Search for the cell housing the specified text and yield its [X, Y] center coordinate. 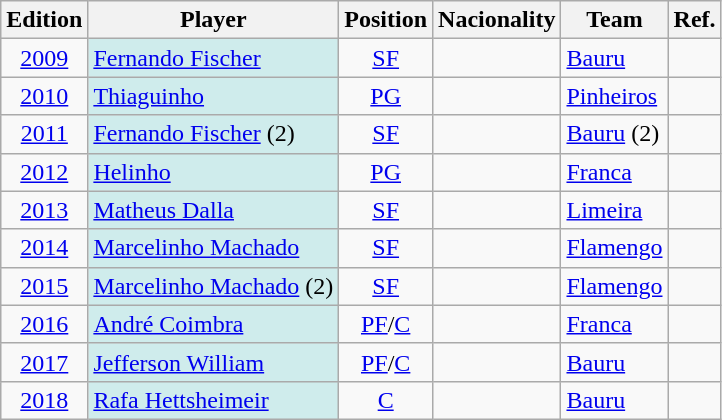
C [386, 400]
Rafa Hettsheimeir [214, 400]
2018 [44, 400]
2012 [44, 172]
2016 [44, 324]
Helinho [214, 172]
Pinheiros [614, 96]
2017 [44, 362]
Marcelinho Machado [214, 248]
2009 [44, 58]
2014 [44, 248]
Jefferson William [214, 362]
2013 [44, 210]
Matheus Dalla [214, 210]
2015 [44, 286]
Player [214, 20]
Marcelinho Machado (2) [214, 286]
Team [614, 20]
Edition [44, 20]
2011 [44, 134]
Limeira [614, 210]
Thiaguinho [214, 96]
Nacionality [497, 20]
Fernando Fischer (2) [214, 134]
Bauru (2) [614, 134]
2010 [44, 96]
Fernando Fischer [214, 58]
Ref. [694, 20]
Position [386, 20]
André Coimbra [214, 324]
